Locate the cell with the specified text and output its [x, y] center coordinate. 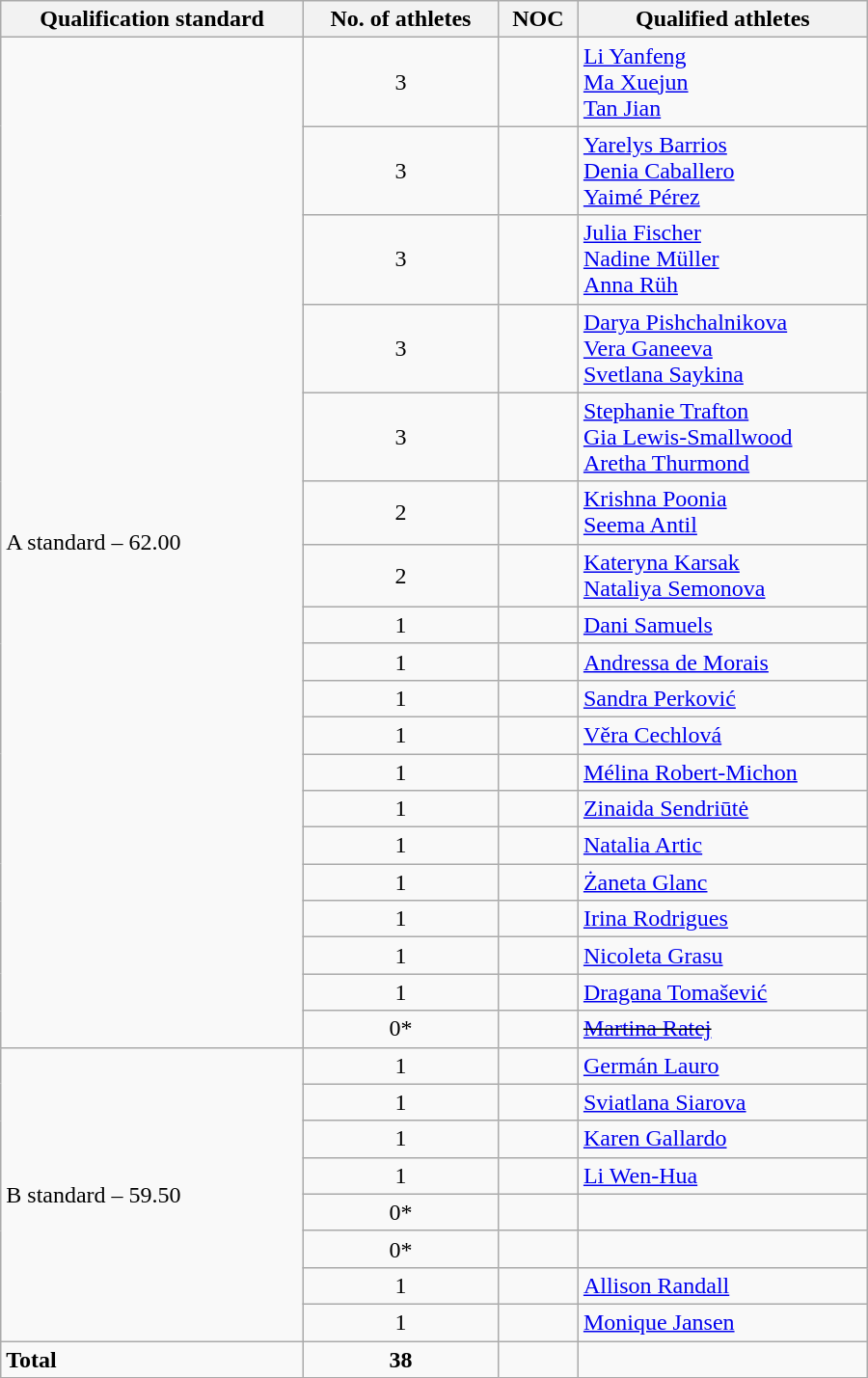
Natalia Artic [722, 846]
Darya PishchalnikovaVera GaneevaSvetlana Saykina [722, 348]
Mélina Robert-Michon [722, 772]
Qualified athletes [722, 19]
Germán Lauro [722, 1066]
Krishna PooniaSeema Antil [722, 513]
Dani Samuels [722, 625]
Sandra Perković [722, 698]
Andressa de Morais [722, 662]
Monique Jansen [722, 1322]
Zinaida Sendriūtė [722, 809]
Total [152, 1359]
Yarelys BarriosDenia CaballeroYaimé Pérez [722, 171]
Allison Randall [722, 1285]
B standard – 59.50 [152, 1194]
Dragana Tomašević [722, 992]
Věra Cechlová [722, 735]
38 [400, 1359]
Li Wen-Hua [722, 1175]
A standard – 62.00 [152, 542]
Karen Gallardo [722, 1139]
No. of athletes [400, 19]
Julia FischerNadine MüllerAnna Rüh [722, 259]
Stephanie TraftonGia Lewis-SmallwoodAretha Thurmond [722, 437]
Żaneta Glanc [722, 882]
Kateryna KarsakNataliya Semonova [722, 575]
NOC [538, 19]
Li YanfengMa XuejunTan Jian [722, 82]
Qualification standard [152, 19]
Sviatlana Siarova [722, 1102]
Irina Rodrigues [722, 919]
Nicoleta Grasu [722, 956]
Martina Ratej [722, 1029]
